From the cell containing the given text, extract its center point as [x, y] coordinate. 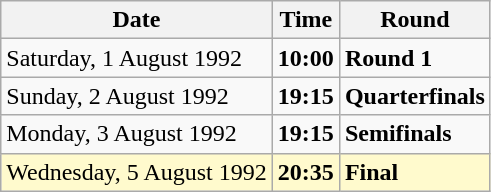
Monday, 3 August 1992 [137, 134]
Semifinals [414, 134]
Sunday, 2 August 1992 [137, 96]
Saturday, 1 August 1992 [137, 58]
Final [414, 172]
Round [414, 20]
10:00 [306, 58]
20:35 [306, 172]
Wednesday, 5 August 1992 [137, 172]
Quarterfinals [414, 96]
Round 1 [414, 58]
Date [137, 20]
Time [306, 20]
